For the text-containing cell, return its midpoint in (X, Y) coordinate format. 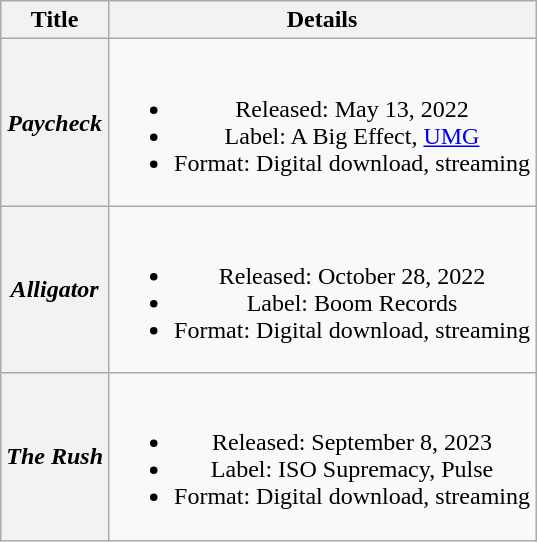
Released: October 28, 2022Label: Boom RecordsFormat: Digital download, streaming (322, 290)
Title (55, 20)
Details (322, 20)
Alligator (55, 290)
Paycheck (55, 122)
Released: May 13, 2022Label: A Big Effect, UMGFormat: Digital download, streaming (322, 122)
The Rush (55, 456)
Released: September 8, 2023Label: ISO Supremacy, PulseFormat: Digital download, streaming (322, 456)
